Search for the cell housing the specified text and yield its [X, Y] center coordinate. 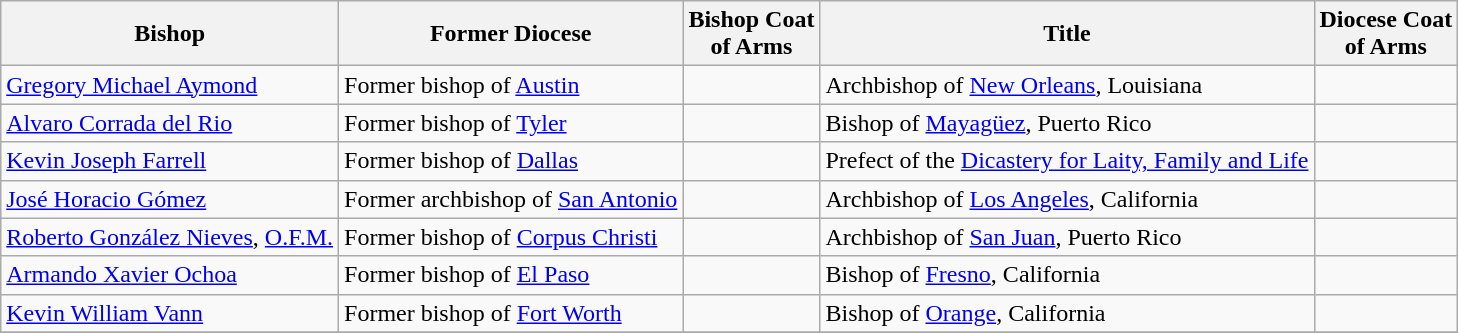
Prefect of the Dicastery for Laity, Family and Life [1067, 161]
Former bishop of Austin [511, 85]
Former bishop of Corpus Christi [511, 237]
Former bishop of Fort Worth [511, 313]
Gregory Michael Aymond [170, 85]
Title [1067, 34]
Armando Xavier Ochoa [170, 275]
Former archbishop of San Antonio [511, 199]
Archbishop of Los Angeles, California [1067, 199]
Former Diocese [511, 34]
Diocese Coatof Arms [1386, 34]
Bishop of Fresno, California [1067, 275]
Alvaro Corrada del Rio [170, 123]
Kevin William Vann [170, 313]
Former bishop of Dallas [511, 161]
José Horacio Gómez [170, 199]
Bishop [170, 34]
Former bishop of Tyler [511, 123]
Roberto González Nieves, O.F.M. [170, 237]
Former bishop of El Paso [511, 275]
Kevin Joseph Farrell [170, 161]
Bishop Coatof Arms [752, 34]
Bishop of Mayagüez, Puerto Rico [1067, 123]
Bishop of Orange, California [1067, 313]
Archbishop of New Orleans, Louisiana [1067, 85]
Archbishop of San Juan, Puerto Rico [1067, 237]
